Capture the cell that displays the provided text and extract its [X, Y] central coordinate. 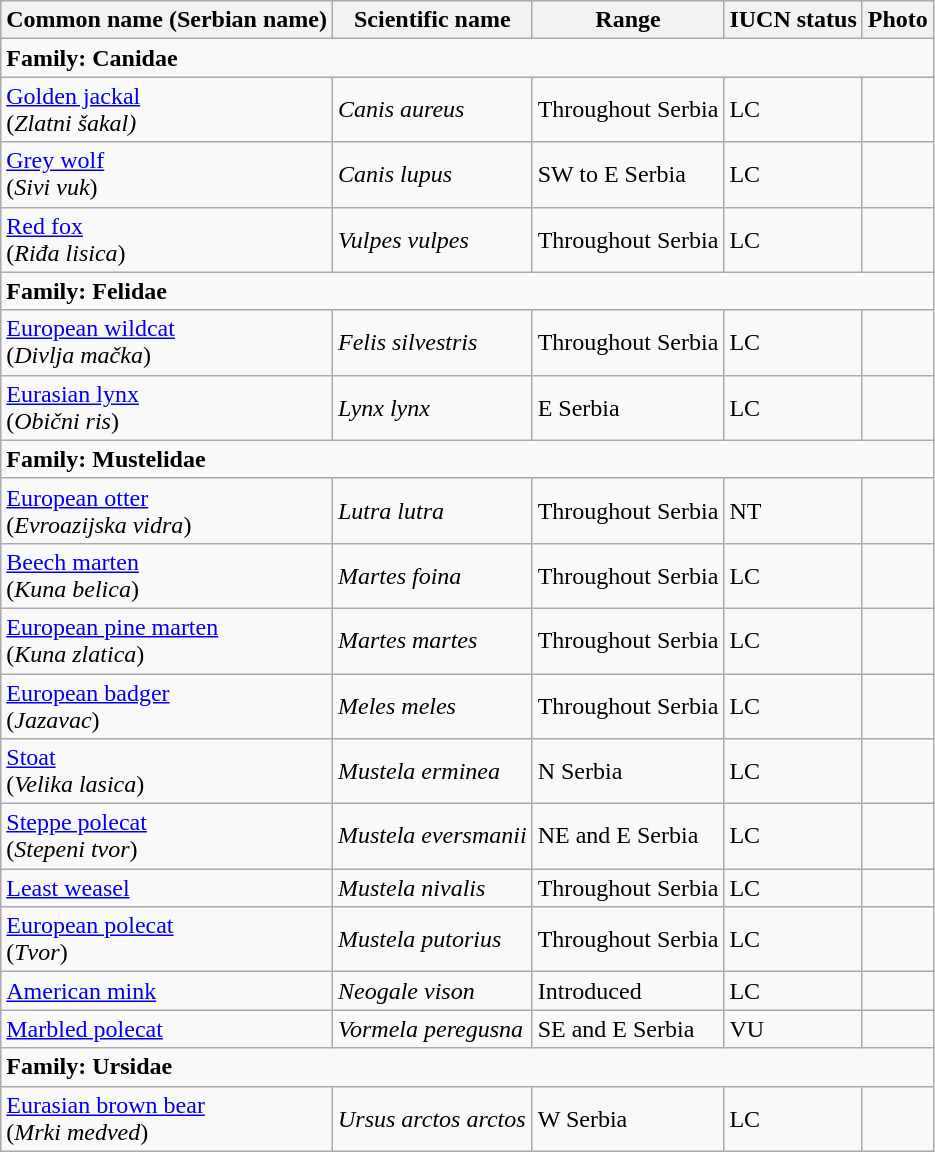
Lynx lynx [432, 408]
E Serbia [628, 408]
Mustela nivalis [432, 888]
Meles meles [432, 706]
American mink [167, 991]
Steppe polecat(Stepeni tvor) [167, 836]
NE and E Serbia [628, 836]
Vormela peregusna [432, 1029]
Scientific name [432, 20]
European badger(Jazavac) [167, 706]
Canis lupus [432, 174]
VU [793, 1029]
IUCN status [793, 20]
NT [793, 510]
Marbled polecat [167, 1029]
European wildcat(Divlja mačka) [167, 342]
Golden jackal(Zlatni šakal) [167, 110]
Ursus arctos arctos [432, 1118]
European otter(Evroazijska vidra) [167, 510]
Photo [898, 20]
SE and E Serbia [628, 1029]
Martes martes [432, 640]
W Serbia [628, 1118]
Family: Felidae [468, 291]
Canis aureus [432, 110]
Mustela erminea [432, 772]
Family: Ursidae [468, 1067]
Neogale vison [432, 991]
Stoat(Velika lasica) [167, 772]
Eurasian lynx(Obični ris) [167, 408]
Mustela putorius [432, 940]
Introduced [628, 991]
N Serbia [628, 772]
Beech marten(Kuna belica) [167, 576]
Eurasian brown bear(Mrki medved) [167, 1118]
Common name (Serbian name) [167, 20]
European pine marten(Kuna zlatica) [167, 640]
Red fox(Riđa lisica) [167, 240]
Grey wolf(Sivi vuk) [167, 174]
SW to E Serbia [628, 174]
Family: Canidae [468, 58]
Range [628, 20]
European polecat(Tvor) [167, 940]
Mustela eversmanii [432, 836]
Family: Mustelidae [468, 459]
Martes foina [432, 576]
Lutra lutra [432, 510]
Felis silvestris [432, 342]
Least weasel [167, 888]
Vulpes vulpes [432, 240]
